Find where the given text appears and provide that cell's center as (x, y) coordinate. 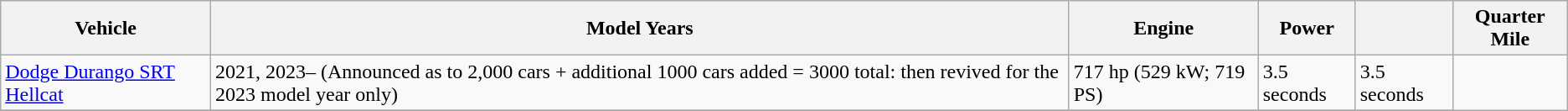
2021, 2023– (Announced as to 2,000 cars + additional 1000 cars added = 3000 total: then revived for the 2023 model year only) (640, 82)
Model Years (640, 29)
Vehicle (106, 29)
Engine (1163, 29)
717 hp (529 kW; 719 PS) (1163, 82)
Power (1307, 29)
Dodge Durango SRT Hellcat (106, 82)
Quarter Mile (1509, 29)
